Detect which cell encompasses the target text, then output its (x, y) center coordinate. 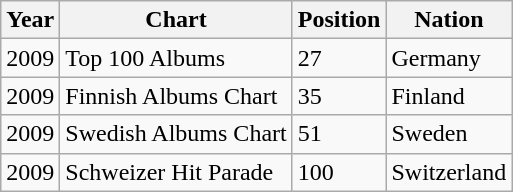
Chart (176, 20)
51 (339, 134)
Switzerland (449, 172)
Schweizer Hit Parade (176, 172)
Position (339, 20)
Swedish Albums Chart (176, 134)
Finland (449, 96)
Sweden (449, 134)
Top 100 Albums (176, 58)
Nation (449, 20)
Finnish Albums Chart (176, 96)
Year (30, 20)
35 (339, 96)
27 (339, 58)
100 (339, 172)
Germany (449, 58)
